For the text-containing cell, return its midpoint in [X, Y] coordinate format. 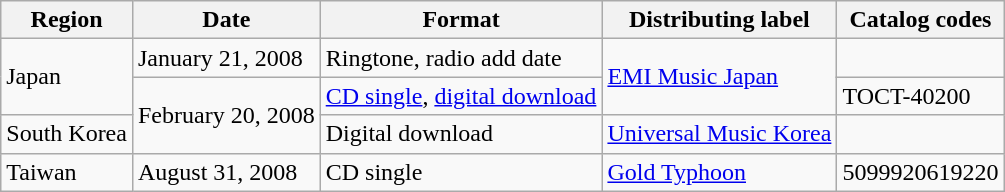
Distributing label [720, 20]
Taiwan [67, 172]
January 21, 2008 [226, 58]
Date [226, 20]
Format [461, 20]
Digital download [461, 134]
CD single [461, 172]
Gold Typhoon [720, 172]
South Korea [67, 134]
August 31, 2008 [226, 172]
TOCT-40200 [920, 96]
EMI Music Japan [720, 77]
5099920619220 [920, 172]
Japan [67, 77]
Ringtone, radio add date [461, 58]
Region [67, 20]
Universal Music Korea [720, 134]
February 20, 2008 [226, 115]
Catalog codes [920, 20]
CD single, digital download [461, 96]
